Output the (X, Y) coordinate of the center of the cell containing the given text.  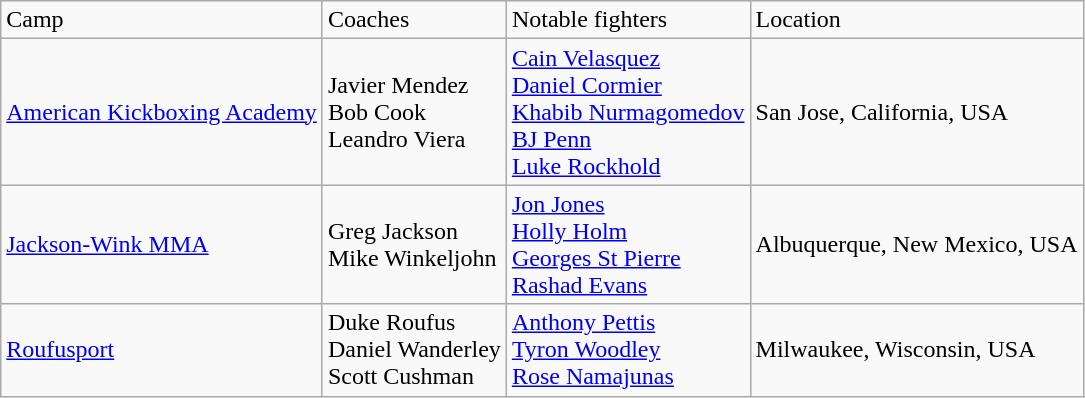
Greg JacksonMike Winkeljohn (414, 244)
Camp (162, 20)
Location (916, 20)
Coaches (414, 20)
Duke RoufusDaniel WanderleyScott Cushman (414, 350)
Milwaukee, Wisconsin, USA (916, 350)
Roufusport (162, 350)
Cain VelasquezDaniel CormierKhabib NurmagomedovBJ PennLuke Rockhold (628, 112)
American Kickboxing Academy (162, 112)
Javier MendezBob CookLeandro Viera (414, 112)
Anthony PettisTyron WoodleyRose Namajunas (628, 350)
Jon JonesHolly HolmGeorges St PierreRashad Evans (628, 244)
San Jose, California, USA (916, 112)
Albuquerque, New Mexico, USA (916, 244)
Jackson-Wink MMA (162, 244)
Notable fighters (628, 20)
